Locate the cell with the specified text and output its [X, Y] center coordinate. 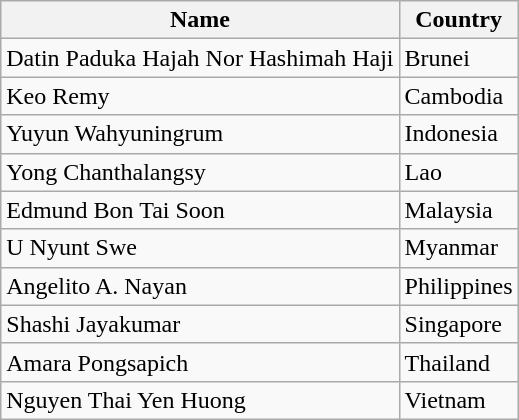
Angelito A. Nayan [200, 286]
Edmund Bon Tai Soon [200, 210]
Name [200, 20]
Country [458, 20]
Thailand [458, 362]
Nguyen Thai Yen Huong [200, 400]
Cambodia [458, 96]
Singapore [458, 324]
Vietnam [458, 400]
Philippines [458, 286]
U Nyunt Swe [200, 248]
Lao [458, 172]
Datin Paduka Hajah Nor Hashimah Haji [200, 58]
Brunei [458, 58]
Yuyun Wahyuningrum [200, 134]
Shashi Jayakumar [200, 324]
Indonesia [458, 134]
Malaysia [458, 210]
Amara Pongsapich [200, 362]
Yong Chanthalangsy [200, 172]
Myanmar [458, 248]
Keo Remy [200, 96]
